Pinpoint the cell where the given text exists, returning its [x, y] midpoint coordinate. 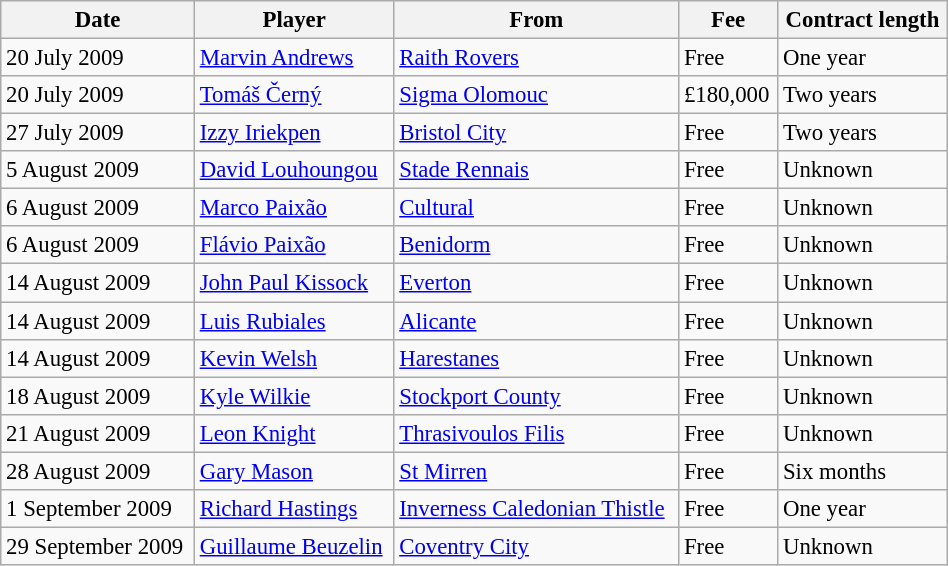
£180,000 [728, 95]
Benidorm [536, 245]
Date [98, 20]
Flávio Paixão [294, 245]
Player [294, 20]
28 August 2009 [98, 471]
Kevin Welsh [294, 358]
Stade Rennais [536, 170]
Marvin Andrews [294, 58]
Luis Rubiales [294, 321]
Raith Rovers [536, 58]
Fee [728, 20]
Contract length [863, 20]
From [536, 20]
Bristol City [536, 133]
Inverness Caledonian Thistle [536, 509]
29 September 2009 [98, 546]
Gary Mason [294, 471]
John Paul Kissock [294, 283]
Alicante [536, 321]
David Louhoungou [294, 170]
St Mirren [536, 471]
Six months [863, 471]
27 July 2009 [98, 133]
Marco Paixão [294, 208]
Harestanes [536, 358]
Richard Hastings [294, 509]
Leon Knight [294, 433]
Tomáš Černý [294, 95]
Sigma Olomouc [536, 95]
Coventry City [536, 546]
Thrasivoulos Filis [536, 433]
Cultural [536, 208]
1 September 2009 [98, 509]
21 August 2009 [98, 433]
Everton [536, 283]
Kyle Wilkie [294, 396]
5 August 2009 [98, 170]
18 August 2009 [98, 396]
Izzy Iriekpen [294, 133]
Guillaume Beuzelin [294, 546]
Stockport County [536, 396]
